Provide the [x, y] coordinate of the cell's center where the given text is located.  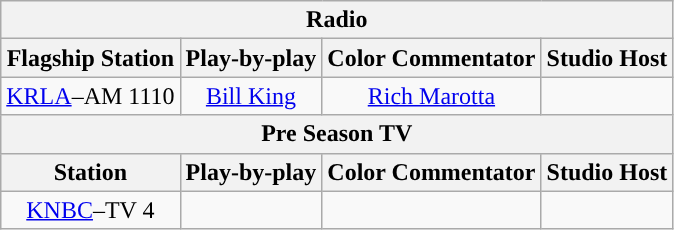
Bill King [251, 96]
Station [90, 172]
Pre Season TV [337, 134]
KNBC–TV 4 [90, 210]
KRLA–AM 1110 [90, 96]
Flagship Station [90, 58]
Radio [337, 20]
Rich Marotta [432, 96]
